Locate the cell with the specified text and output its (x, y) center coordinate. 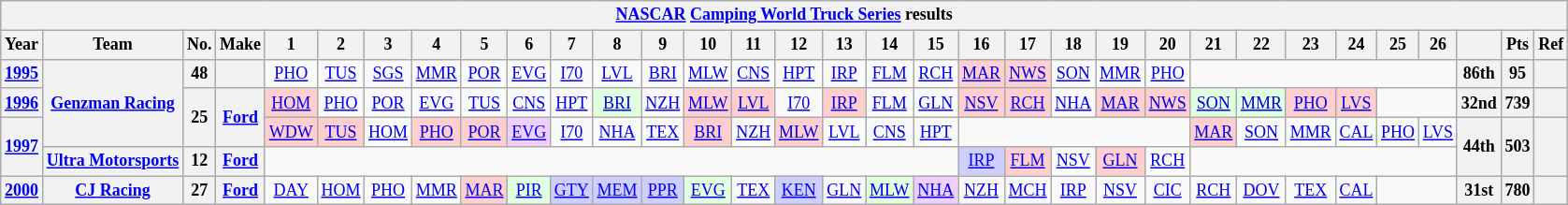
24 (1356, 45)
27 (200, 191)
MCH (1028, 191)
NASCAR Camping World Truck Series results (784, 15)
26 (1438, 45)
44th (1479, 146)
48 (200, 73)
Pts (1518, 45)
KEN (798, 191)
13 (844, 45)
PIR (529, 191)
2 (340, 45)
DOV (1262, 191)
CIC (1167, 191)
4 (436, 45)
739 (1518, 103)
MEM (617, 191)
19 (1120, 45)
GTY (572, 191)
8 (617, 45)
WDW (291, 131)
1996 (22, 103)
1997 (22, 146)
18 (1073, 45)
PPR (663, 191)
6 (529, 45)
86th (1479, 73)
20 (1167, 45)
32nd (1479, 103)
SGS (389, 73)
9 (663, 45)
1 (291, 45)
780 (1518, 191)
7 (572, 45)
Ref (1551, 45)
14 (890, 45)
31st (1479, 191)
503 (1518, 146)
Genzman Racing (112, 103)
22 (1262, 45)
21 (1214, 45)
Year (22, 45)
15 (936, 45)
3 (389, 45)
Ultra Motorsports (112, 161)
Make (241, 45)
11 (754, 45)
No. (200, 45)
Team (112, 45)
23 (1311, 45)
1995 (22, 73)
DAY (291, 191)
CJ Racing (112, 191)
17 (1028, 45)
95 (1518, 73)
16 (982, 45)
5 (484, 45)
10 (709, 45)
2000 (22, 191)
